Provide the (X, Y) coordinate of the cell's center where the given text is located.  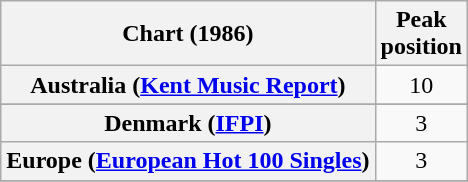
10 (421, 85)
Peakposition (421, 34)
Europe (European Hot 100 Singles) (188, 161)
Australia (Kent Music Report) (188, 85)
Chart (1986) (188, 34)
Denmark (IFPI) (188, 123)
